Pinpoint the cell where the given text exists, returning its [X, Y] midpoint coordinate. 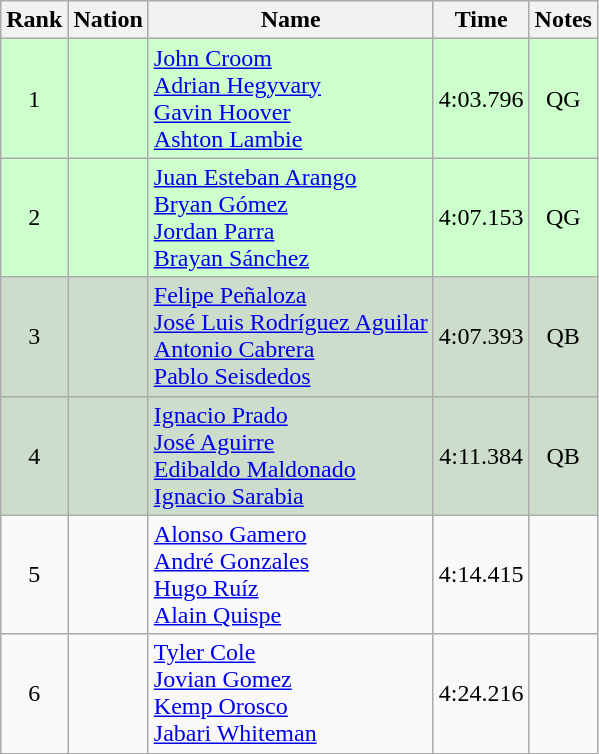
4:24.216 [481, 694]
4:14.415 [481, 574]
Notes [563, 20]
6 [34, 694]
4:03.796 [481, 98]
Time [481, 20]
Nation [108, 20]
John CroomAdrian HegyvaryGavin HooverAshton Lambie [290, 98]
Juan Esteban ArangoBryan GómezJordan ParraBrayan Sánchez [290, 218]
Felipe PeñalozaJosé Luis Rodríguez AguilarAntonio CabreraPablo Seisdedos [290, 336]
Name [290, 20]
3 [34, 336]
4:07.153 [481, 218]
4 [34, 456]
Ignacio PradoJosé AguirreEdibaldo MaldonadoIgnacio Sarabia [290, 456]
4:07.393 [481, 336]
Tyler ColeJovian GomezKemp OroscoJabari Whiteman [290, 694]
1 [34, 98]
Rank [34, 20]
Alonso GameroAndré GonzalesHugo RuízAlain Quispe [290, 574]
2 [34, 218]
4:11.384 [481, 456]
5 [34, 574]
